Return [X, Y] of the center of cell containing provided text 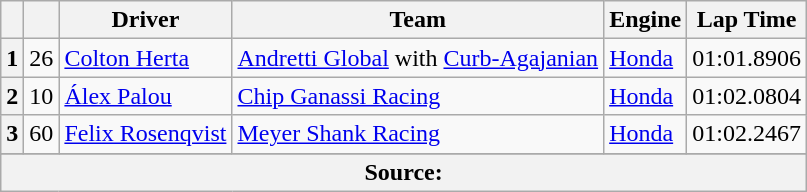
01:01.8906 [747, 58]
Driver [146, 20]
01:02.2467 [747, 134]
Meyer Shank Racing [418, 134]
Chip Ganassi Racing [418, 96]
Team [418, 20]
1 [12, 58]
26 [42, 58]
Felix Rosenqvist [146, 134]
Colton Herta [146, 58]
01:02.0804 [747, 96]
Andretti Global with Curb-Agajanian [418, 58]
2 [12, 96]
Source: [404, 172]
10 [42, 96]
3 [12, 134]
Lap Time [747, 20]
Álex Palou [146, 96]
Engine [646, 20]
60 [42, 134]
